Locate the cell with the specified text and output its (x, y) center coordinate. 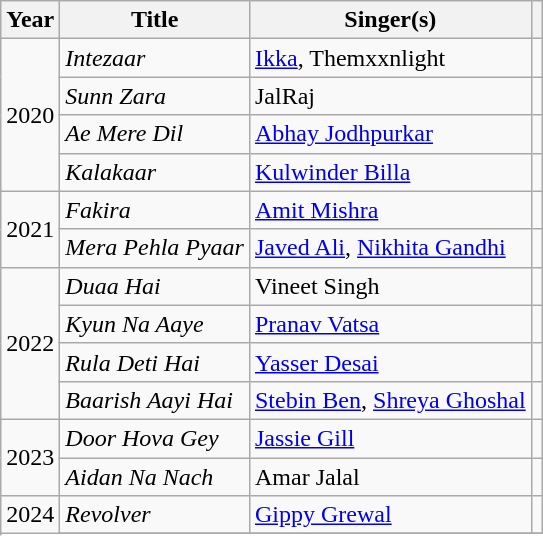
Ae Mere Dil (155, 134)
Rula Deti Hai (155, 362)
Mera Pehla Pyaar (155, 248)
Sunn Zara (155, 96)
Ikka, Themxxnlight (390, 58)
Duaa Hai (155, 286)
Baarish Aayi Hai (155, 400)
Jassie Gill (390, 438)
Abhay Jodhpurkar (390, 134)
Intezaar (155, 58)
Gippy Grewal (390, 515)
Stebin Ben, Shreya Ghoshal (390, 400)
Year (30, 20)
2020 (30, 115)
Pranav Vatsa (390, 324)
Vineet Singh (390, 286)
Kyun Na Aaye (155, 324)
Singer(s) (390, 20)
JalRaj (390, 96)
2024 (30, 515)
2022 (30, 343)
Door Hova Gey (155, 438)
Javed Ali, Nikhita Gandhi (390, 248)
Aidan Na Nach (155, 477)
Amit Mishra (390, 210)
Revolver (155, 515)
Kalakaar (155, 172)
Yasser Desai (390, 362)
Title (155, 20)
Kulwinder Billa (390, 172)
2021 (30, 229)
Fakira (155, 210)
2023 (30, 457)
Amar Jalal (390, 477)
